Scan for the cell matching the given text and deliver its (x, y) coordinate at center. 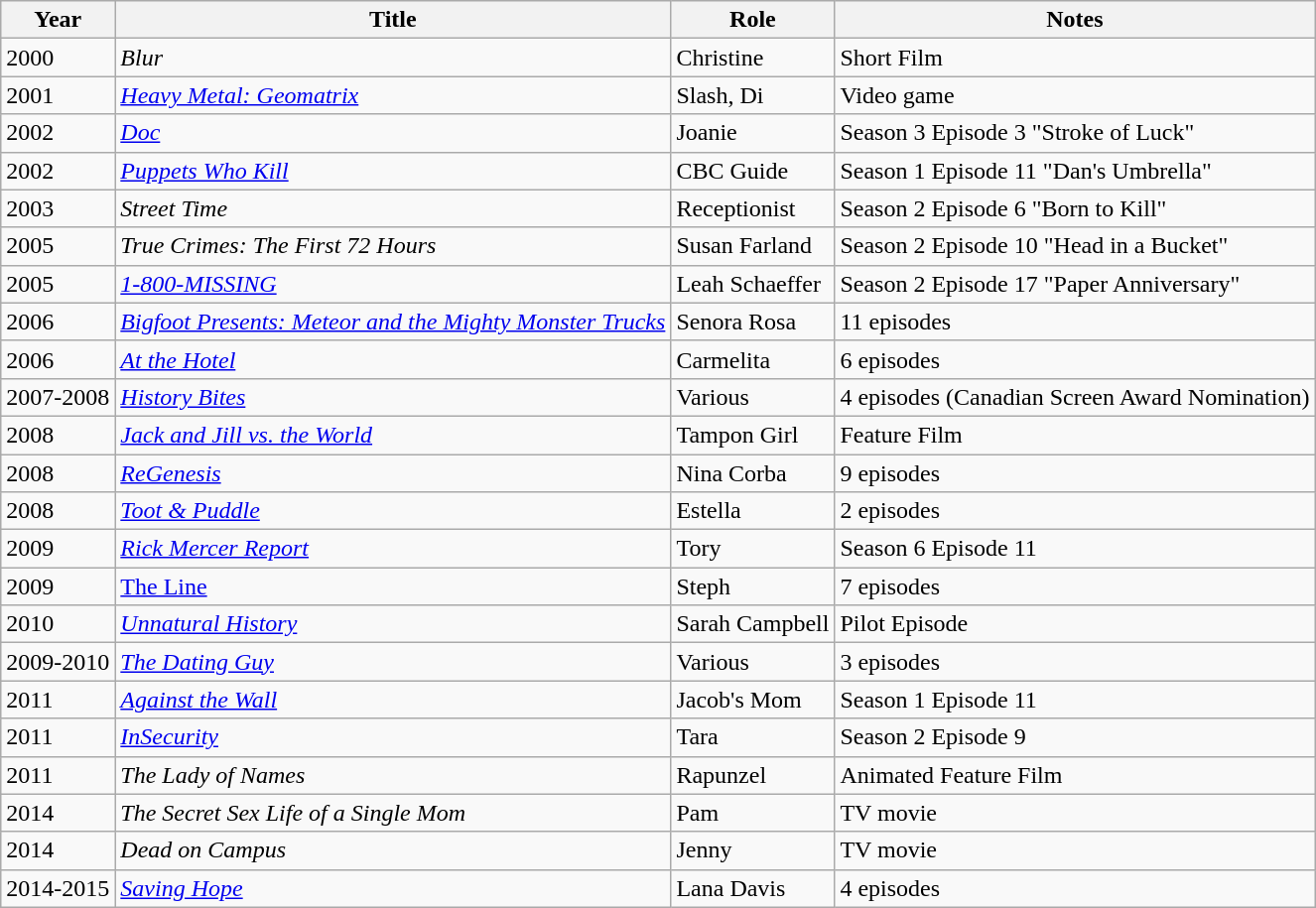
Tara (752, 737)
Puppets Who Kill (393, 171)
4 episodes (Canadian Screen Award Nomination) (1075, 397)
Season 2 Episode 10 "Head in a Bucket" (1075, 246)
Dead on Campus (393, 850)
1-800-MISSING (393, 284)
Pam (752, 813)
Rapunzel (752, 775)
Bigfoot Presents: Meteor and the Mighty Monster Trucks (393, 322)
3 episodes (1075, 662)
Doc (393, 133)
Season 1 Episode 11 "Dan's Umbrella" (1075, 171)
11 episodes (1075, 322)
Steph (752, 586)
Unnatural History (393, 624)
Video game (1075, 95)
Pilot Episode (1075, 624)
History Bites (393, 397)
The Lady of Names (393, 775)
4 episodes (1075, 888)
Season 2 Episode 6 "Born to Kill" (1075, 208)
Season 6 Episode 11 (1075, 549)
The Secret Sex Life of a Single Mom (393, 813)
The Dating Guy (393, 662)
2010 (58, 624)
2000 (58, 58)
Animated Feature Film (1075, 775)
Joanie (752, 133)
Sarah Campbell (752, 624)
Lana Davis (752, 888)
Year (58, 20)
Title (393, 20)
2001 (58, 95)
Heavy Metal: Geomatrix (393, 95)
Jack and Jill vs. the World (393, 435)
Role (752, 20)
7 episodes (1075, 586)
Jacob's Mom (752, 700)
2014-2015 (58, 888)
ReGenesis (393, 473)
Notes (1075, 20)
Saving Hope (393, 888)
2 episodes (1075, 511)
Leah Schaeffer (752, 284)
Season 2 Episode 17 "Paper Anniversary" (1075, 284)
True Crimes: The First 72 Hours (393, 246)
Against the Wall (393, 700)
Season 2 Episode 9 (1075, 737)
Jenny (752, 850)
2009-2010 (58, 662)
Carmelita (752, 359)
Senora Rosa (752, 322)
Rick Mercer Report (393, 549)
The Line (393, 586)
Blur (393, 58)
Season 1 Episode 11 (1075, 700)
Feature Film (1075, 435)
Tory (752, 549)
Susan Farland (752, 246)
Estella (752, 511)
Toot & Puddle (393, 511)
InSecurity (393, 737)
CBC Guide (752, 171)
2007-2008 (58, 397)
2003 (58, 208)
Short Film (1075, 58)
6 episodes (1075, 359)
Tampon Girl (752, 435)
Season 3 Episode 3 "Stroke of Luck" (1075, 133)
9 episodes (1075, 473)
Christine (752, 58)
Slash, Di (752, 95)
Nina Corba (752, 473)
Receptionist (752, 208)
At the Hotel (393, 359)
Street Time (393, 208)
